Scan for the cell matching the given text and deliver its (x, y) coordinate at center. 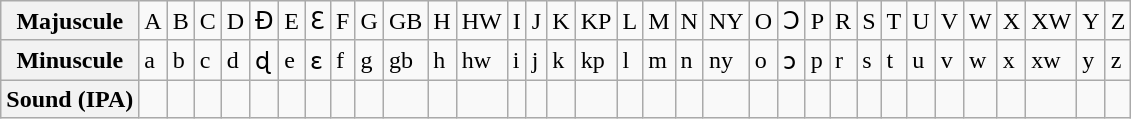
E (292, 21)
z (1118, 60)
Z (1118, 21)
h (442, 60)
GB (405, 21)
Ɔ (792, 21)
ny (726, 60)
H (442, 21)
m (659, 60)
n (689, 60)
F (343, 21)
i (516, 60)
W (981, 21)
G (369, 21)
d (235, 60)
Y (1091, 21)
w (981, 60)
x (1011, 60)
Ɛ (317, 21)
D (235, 21)
U (921, 21)
P (817, 21)
A (153, 21)
J (536, 21)
R (844, 21)
a (153, 60)
K (561, 21)
XW (1052, 21)
j (536, 60)
o (763, 60)
xw (1052, 60)
C (208, 21)
y (1091, 60)
M (659, 21)
t (894, 60)
Sound (IPA) (70, 99)
b (180, 60)
hw (482, 60)
N (689, 21)
B (180, 21)
Ɖ (264, 21)
c (208, 60)
ɛ (317, 60)
kp (596, 60)
KP (596, 21)
X (1011, 21)
gb (405, 60)
ɔ (792, 60)
Majuscule (70, 21)
L (630, 21)
Minuscule (70, 60)
O (763, 21)
s (869, 60)
S (869, 21)
f (343, 60)
ɖ (264, 60)
k (561, 60)
I (516, 21)
T (894, 21)
V (949, 21)
e (292, 60)
v (949, 60)
HW (482, 21)
p (817, 60)
r (844, 60)
u (921, 60)
l (630, 60)
g (369, 60)
NY (726, 21)
